Scan for the cell matching the given text and deliver its (x, y) coordinate at center. 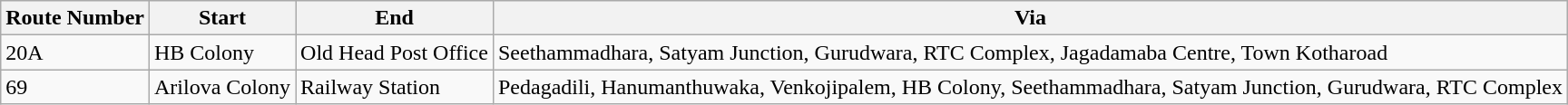
Old Head Post Office (395, 52)
Seethammadhara, Satyam Junction, Gurudwara, RTC Complex, Jagadamaba Centre, Town Kotharoad (1030, 52)
Via (1030, 18)
Railway Station (395, 87)
HB Colony (221, 52)
20A (75, 52)
Pedagadili, Hanumanthuwaka, Venkojipalem, HB Colony, Seethammadhara, Satyam Junction, Gurudwara, RTC Complex (1030, 87)
End (395, 18)
69 (75, 87)
Route Number (75, 18)
Arilova Colony (221, 87)
Start (221, 18)
